Provide the (X, Y) coordinate of the cell's center where the given text is located.  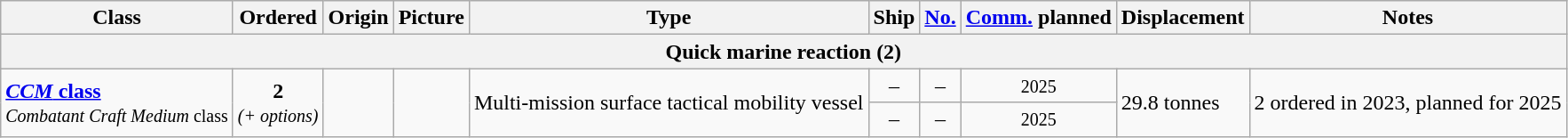
Type (669, 18)
CCM classCombatant Craft Medium class (117, 102)
Picture (432, 18)
Notes (1408, 18)
29.8 tonnes (1183, 102)
2 ordered in 2023, planned for 2025 (1408, 102)
Multi-mission surface tactical mobility vessel (669, 102)
Displacement (1183, 18)
2(+ options) (278, 102)
No. (940, 18)
Origin (359, 18)
Quick marine reaction (2) (783, 52)
Class (117, 18)
Comm. planned (1039, 18)
Ordered (278, 18)
Ship (894, 18)
